Capture the cell that displays the provided text and extract its [x, y] central coordinate. 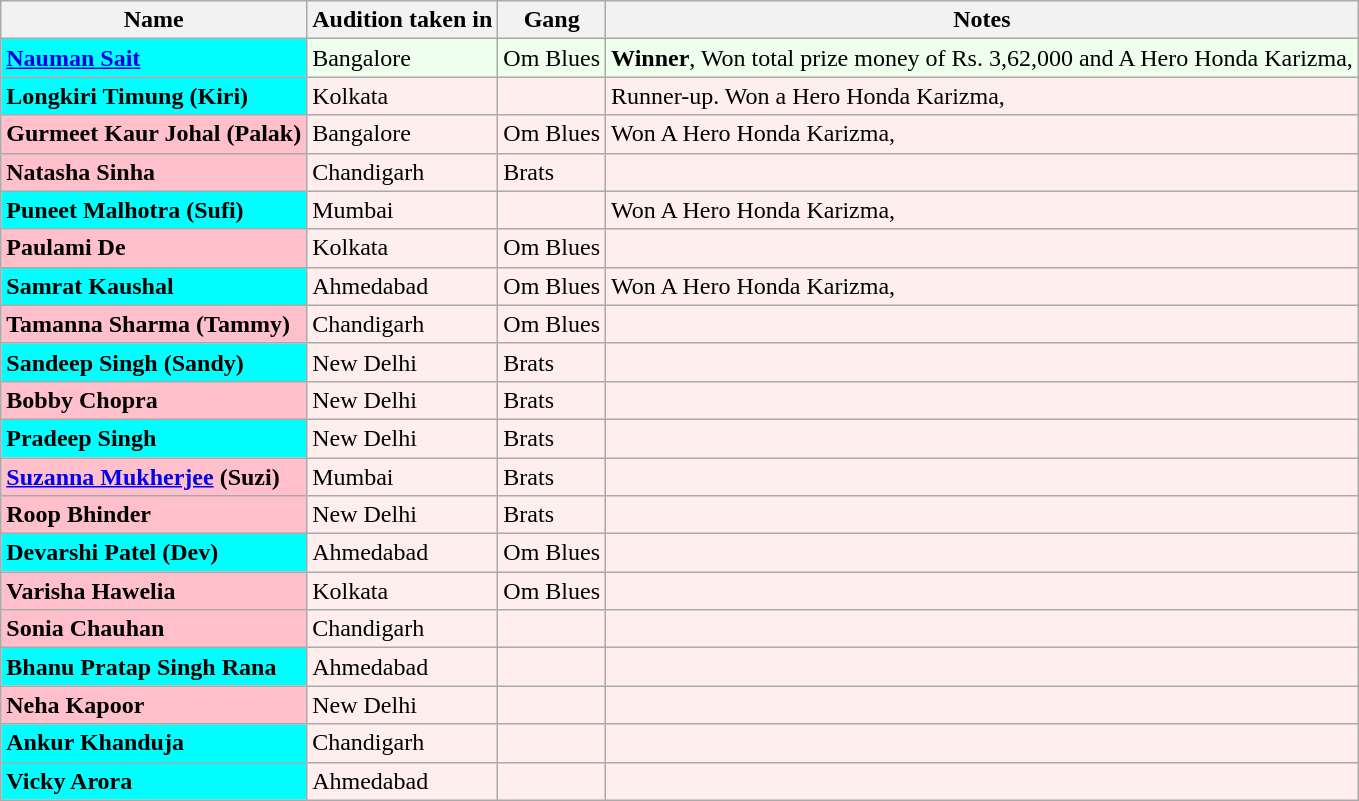
Vicky Arora [154, 781]
Longkiri Timung (Kiri) [154, 96]
Sandeep Singh (Sandy) [154, 362]
Neha Kapoor [154, 705]
Gang [552, 20]
Sonia Chauhan [154, 629]
Audition taken in [402, 20]
Natasha Sinha [154, 172]
Paulami De [154, 248]
Suzanna Mukherjee (Suzi) [154, 477]
Notes [982, 20]
Bhanu Pratap Singh Rana [154, 667]
Devarshi Patel (Dev) [154, 553]
Name [154, 20]
Varisha Hawelia [154, 591]
Tamanna Sharma (Tammy) [154, 324]
Samrat Kaushal [154, 286]
Pradeep Singh [154, 438]
Winner, Won total prize money of Rs. 3,62,000 and A Hero Honda Karizma, [982, 58]
Roop Bhinder [154, 515]
Runner-up. Won a Hero Honda Karizma, [982, 96]
Gurmeet Kaur Johal (Palak) [154, 134]
Bobby Chopra [154, 400]
Nauman Sait [154, 58]
Ankur Khanduja [154, 743]
Puneet Malhotra (Sufi) [154, 210]
